Capture the cell that displays the provided text and extract its [X, Y] central coordinate. 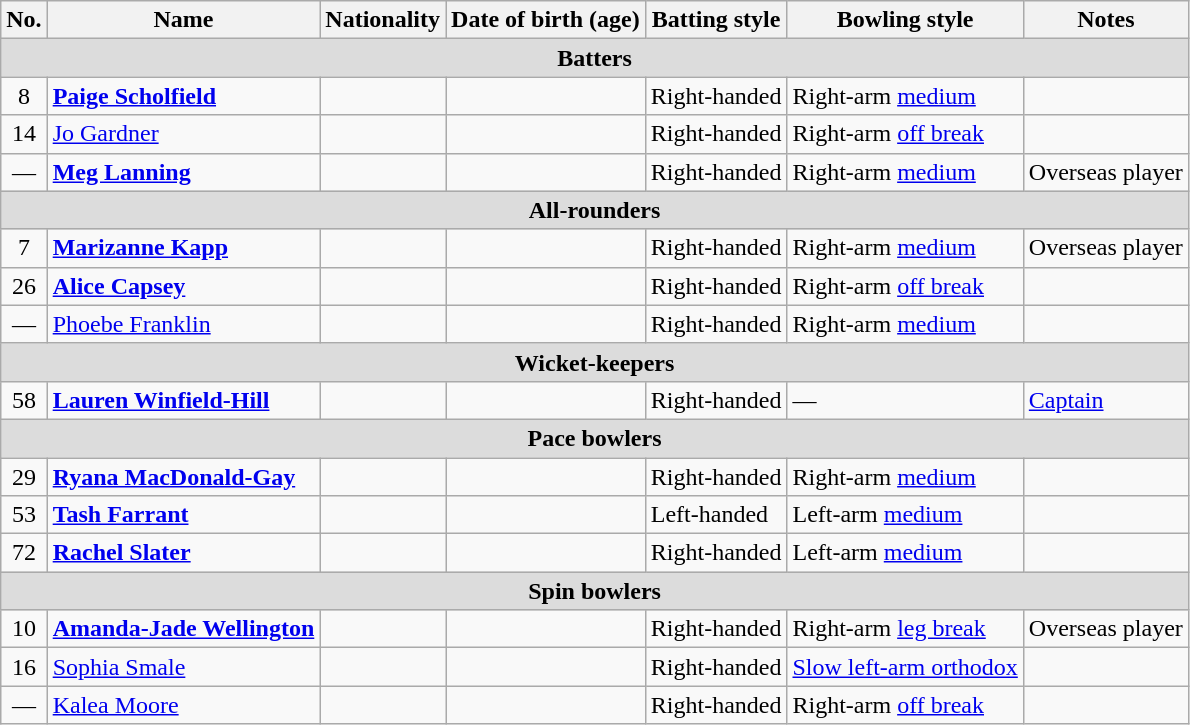
Nationality [383, 20]
58 [24, 400]
29 [24, 477]
Slow left-arm orthodox [905, 667]
14 [24, 134]
All-rounders [595, 210]
Pace bowlers [595, 438]
No. [24, 20]
Paige Scholfield [184, 96]
Kalea Moore [184, 705]
Right-arm leg break [905, 629]
Left-handed [716, 515]
72 [24, 553]
Tash Farrant [184, 515]
10 [24, 629]
Meg Lanning [184, 172]
Ryana MacDonald-Gay [184, 477]
Phoebe Franklin [184, 324]
Batters [595, 58]
Captain [1106, 400]
Jo Gardner [184, 134]
Alice Capsey [184, 286]
16 [24, 667]
Sophia Smale [184, 667]
Notes [1106, 20]
Marizanne Kapp [184, 248]
26 [24, 286]
Spin bowlers [595, 591]
Date of birth (age) [546, 20]
53 [24, 515]
8 [24, 96]
Bowling style [905, 20]
Batting style [716, 20]
Wicket-keepers [595, 362]
Name [184, 20]
Amanda-Jade Wellington [184, 629]
7 [24, 248]
Lauren Winfield-Hill [184, 400]
Rachel Slater [184, 553]
